Search for the cell housing the specified text and yield its (x, y) center coordinate. 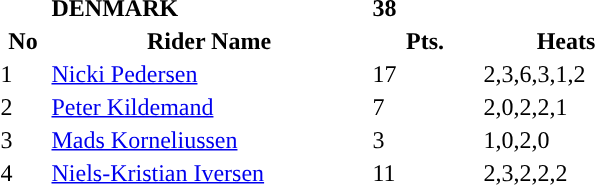
Peter Kildemand (209, 107)
Rider Name (209, 41)
Mads Korneliussen (209, 140)
7 (425, 107)
3 (425, 140)
Nicki Pedersen (209, 74)
Pts. (425, 41)
17 (425, 74)
